Extract the [X, Y] coordinate from the center of the cell holding the provided text.  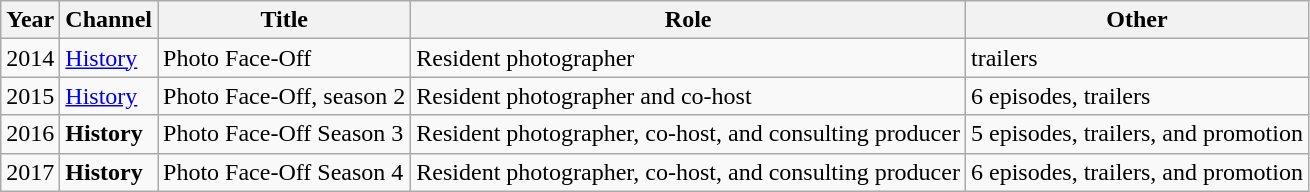
Other [1136, 20]
Title [284, 20]
5 episodes, trailers, and promotion [1136, 134]
2017 [30, 172]
Resident photographer and co-host [688, 96]
Photo Face-Off Season 3 [284, 134]
Role [688, 20]
2015 [30, 96]
Photo Face-Off, season 2 [284, 96]
2016 [30, 134]
Photo Face-Off Season 4 [284, 172]
6 episodes, trailers, and promotion [1136, 172]
Photo Face-Off [284, 58]
Year [30, 20]
2014 [30, 58]
trailers [1136, 58]
6 episodes, trailers [1136, 96]
Channel [109, 20]
Resident photographer [688, 58]
